Locate the cell with the specified text and output its (x, y) center coordinate. 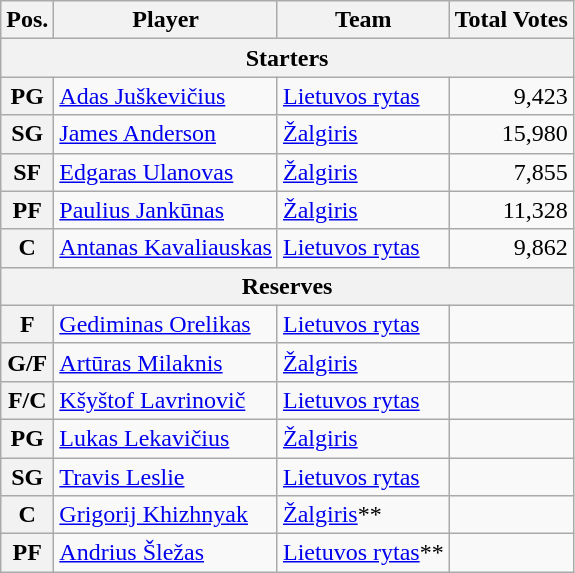
Reserves (288, 286)
Žalgiris** (363, 515)
11,328 (511, 210)
Grigorij Khizhnyak (166, 515)
Edgaras Ulanovas (166, 172)
Travis Leslie (166, 477)
F/C (28, 400)
F (28, 324)
Team (363, 20)
9,862 (511, 248)
Gediminas Orelikas (166, 324)
15,980 (511, 134)
Player (166, 20)
Lietuvos rytas** (363, 553)
James Anderson (166, 134)
9,423 (511, 96)
Andrius Šležas (166, 553)
SF (28, 172)
Kšyštof Lavrinovič (166, 400)
G/F (28, 362)
Artūras Milaknis (166, 362)
Starters (288, 58)
7,855 (511, 172)
Paulius Jankūnas (166, 210)
Pos. (28, 20)
Adas Juškevičius (166, 96)
Antanas Kavaliauskas (166, 248)
Lukas Lekavičius (166, 438)
Total Votes (511, 20)
